From the cell containing the given text, extract its center point as (x, y) coordinate. 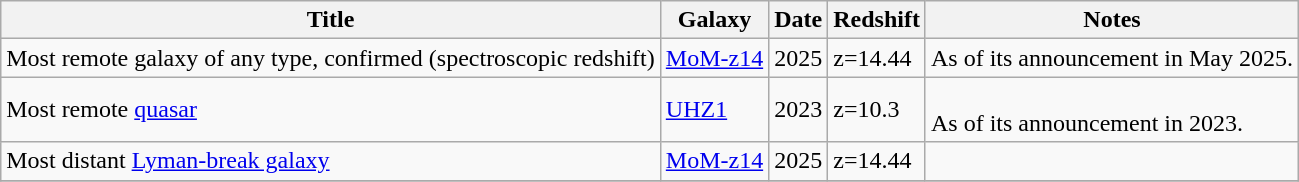
Title (331, 20)
Galaxy (714, 20)
Most remote quasar (331, 110)
Most distant Lyman-break galaxy (331, 161)
As of its announcement in 2023. (1112, 110)
z=10.3 (877, 110)
UHZ1 (714, 110)
Most remote galaxy of any type, confirmed (spectroscopic redshift) (331, 58)
As of its announcement in May 2025. (1112, 58)
Notes (1112, 20)
2023 (798, 110)
Redshift (877, 20)
Date (798, 20)
